Pinpoint the cell where the given text exists, returning its [X, Y] midpoint coordinate. 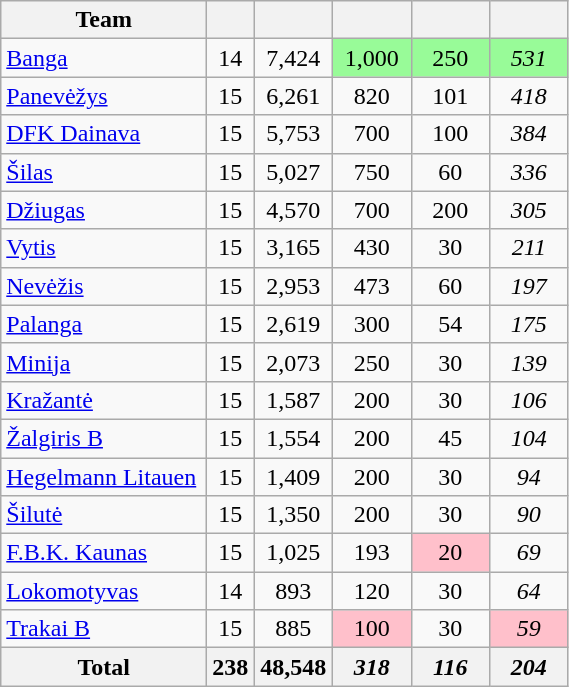
2,619 [294, 324]
5,753 [294, 134]
175 [530, 324]
5,027 [294, 172]
Žalgiris B [104, 438]
204 [530, 667]
20 [450, 553]
300 [372, 324]
94 [530, 477]
820 [372, 96]
3,165 [294, 248]
750 [372, 172]
64 [530, 591]
336 [530, 172]
90 [530, 515]
430 [372, 248]
Banga [104, 58]
69 [530, 553]
2,073 [294, 362]
418 [530, 96]
Šilutė [104, 515]
106 [530, 400]
Panevėžys [104, 96]
Šilas [104, 172]
48,548 [294, 667]
305 [530, 210]
Team [104, 20]
193 [372, 553]
238 [230, 667]
211 [530, 248]
Džiugas [104, 210]
885 [294, 629]
F.B.K. Kaunas [104, 553]
6,261 [294, 96]
45 [450, 438]
104 [530, 438]
Palanga [104, 324]
1,000 [372, 58]
1,409 [294, 477]
197 [530, 286]
59 [530, 629]
101 [450, 96]
Hegelmann Litauen [104, 477]
384 [530, 134]
Nevėžis [104, 286]
473 [372, 286]
7,424 [294, 58]
116 [450, 667]
Lokomotyvas [104, 591]
Trakai B [104, 629]
1,554 [294, 438]
1,025 [294, 553]
Total [104, 667]
893 [294, 591]
120 [372, 591]
531 [530, 58]
139 [530, 362]
Kražantė [104, 400]
54 [450, 324]
4,570 [294, 210]
Vytis [104, 248]
1,350 [294, 515]
318 [372, 667]
1,587 [294, 400]
DFK Dainava [104, 134]
2,953 [294, 286]
Minija [104, 362]
